Determine the (x, y) coordinate at the center of the cell enclosing the given text.  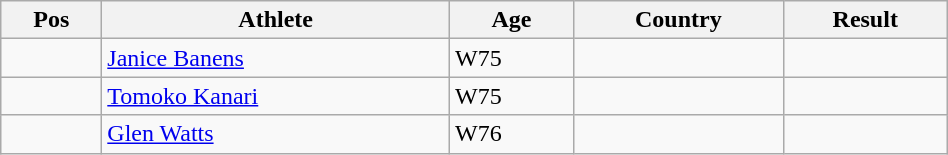
W76 (512, 134)
Janice Banens (276, 58)
Result (865, 20)
Pos (52, 20)
Glen Watts (276, 134)
Country (678, 20)
Tomoko Kanari (276, 96)
Age (512, 20)
Athlete (276, 20)
